Search for the cell housing the specified text and yield its (x, y) center coordinate. 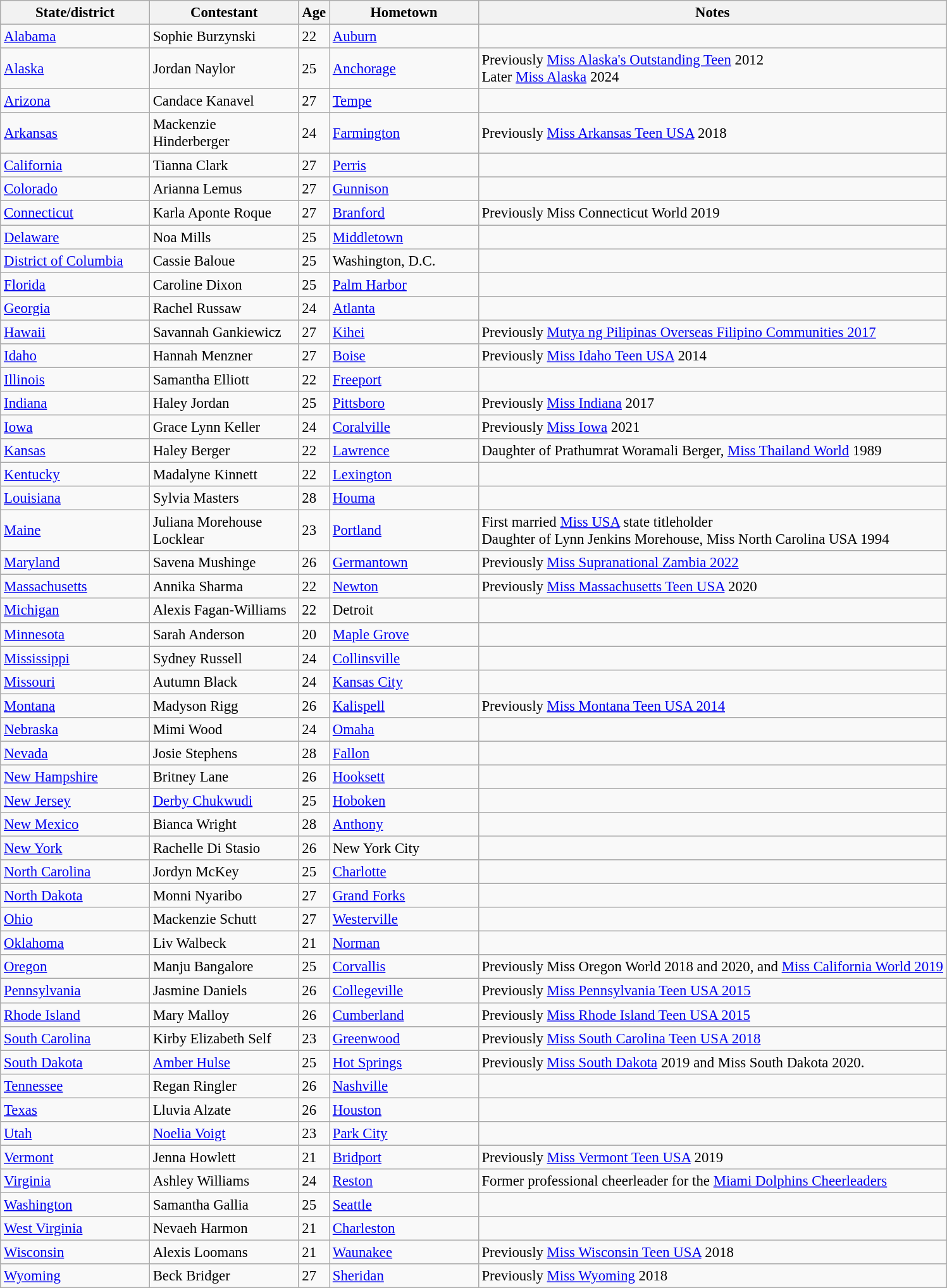
First married Miss USA state titleholderDaughter of Lynn Jenkins Morehouse, Miss North Carolina USA 1994 (712, 531)
Previously Miss Indiana 2017 (712, 403)
Middletown (404, 237)
New Jersey (75, 800)
Cassie Baloue (224, 261)
Maple Grove (404, 634)
Houma (404, 498)
Seattle (404, 1205)
Massachusetts (75, 587)
Indiana (75, 403)
Previously Miss Alaska's Outstanding Teen 2012 Later Miss Alaska 2024 (712, 68)
Auburn (404, 37)
Nevada (75, 753)
Savannah Gankiewicz (224, 332)
Collegeville (404, 991)
Britney Lane (224, 777)
Derby Chukwudi (224, 800)
Coralville (404, 427)
Samantha Elliott (224, 379)
Portland (404, 531)
Gunnison (404, 189)
Sheridan (404, 1276)
Anthony (404, 825)
Detroit (404, 611)
Kalispell (404, 706)
Idaho (75, 356)
Mary Malloy (224, 1015)
Rachel Russaw (224, 308)
Hot Springs (404, 1062)
Jordan Naylor (224, 68)
State/district (75, 13)
Mimi Wood (224, 730)
Atlanta (404, 308)
Newton (404, 587)
Liv Walbeck (224, 943)
Age (314, 13)
Hannah Menzner (224, 356)
Bridport (404, 1157)
Monni Nyaribo (224, 896)
Texas (75, 1110)
Wyoming (75, 1276)
Tianna Clark (224, 166)
Charleston (404, 1229)
Previously Miss Idaho Teen USA 2014 (712, 356)
Perris (404, 166)
Previously Mutya ng Pilipinas Overseas Filipino Communities 2017 (712, 332)
Previously Miss Montana Teen USA 2014 (712, 706)
Nashville (404, 1086)
Regan Ringler (224, 1086)
Daughter of Prathumrat Woramali Berger, Miss Thailand World 1989 (712, 451)
Missouri (75, 682)
Anchorage (404, 68)
Tennessee (75, 1086)
Connecticut (75, 213)
Rhode Island (75, 1015)
Previously Miss Supranational Zambia 2022 (712, 563)
Sophie Burzynski (224, 37)
Previously Miss Oregon World 2018 and 2020, and Miss California World 2019 (712, 967)
Arianna Lemus (224, 189)
Previously Miss Rhode Island Teen USA 2015 (712, 1015)
California (75, 166)
Previously Miss Connecticut World 2019 (712, 213)
Wisconsin (75, 1253)
New Hampshire (75, 777)
Nevaeh Harmon (224, 1229)
Previously Miss Pennsylvania Teen USA 2015 (712, 991)
Autumn Black (224, 682)
Noa Mills (224, 237)
Michigan (75, 611)
Lexington (404, 475)
North Dakota (75, 896)
Minnesota (75, 634)
Waunakee (404, 1253)
West Virginia (75, 1229)
Samantha Gallia (224, 1205)
Delaware (75, 237)
Jenna Howlett (224, 1157)
Hawaii (75, 332)
Mackenzie Hinderberger (224, 133)
Kansas City (404, 682)
Freeport (404, 379)
Alexis Loomans (224, 1253)
Alexis Fagan-Williams (224, 611)
Arizona (75, 101)
Manju Bangalore (224, 967)
Rachelle Di Stasio (224, 849)
Sylvia Masters (224, 498)
Candace Kanavel (224, 101)
Georgia (75, 308)
Virginia (75, 1181)
Haley Berger (224, 451)
Mississippi (75, 658)
Colorado (75, 189)
Collinsville (404, 658)
Iowa (75, 427)
Grand Forks (404, 896)
North Carolina (75, 872)
Karla Aponte Roque (224, 213)
Juliana Morehouse Locklear (224, 531)
Kansas (75, 451)
Louisiana (75, 498)
Pennsylvania (75, 991)
Jasmine Daniels (224, 991)
Branford (404, 213)
Madyson Rigg (224, 706)
Montana (75, 706)
Sydney Russell (224, 658)
Washington (75, 1205)
Maine (75, 531)
Former professional cheerleader for the Miami Dolphins Cheerleaders (712, 1181)
Hometown (404, 13)
Vermont (75, 1157)
Beck Bridger (224, 1276)
Lawrence (404, 451)
Pittsboro (404, 403)
Grace Lynn Keller (224, 427)
Houston (404, 1110)
Utah (75, 1134)
Sarah Anderson (224, 634)
Westerville (404, 919)
Germantown (404, 563)
Cumberland (404, 1015)
Alabama (75, 37)
Madalyne Kinnett (224, 475)
Ashley Williams (224, 1181)
Josie Stephens (224, 753)
Amber Hulse (224, 1062)
Farmington (404, 133)
Previously Miss Wyoming 2018 (712, 1276)
Bianca Wright (224, 825)
Lluvia Alzate (224, 1110)
South Dakota (75, 1062)
Norman (404, 943)
Kihei (404, 332)
Palm Harbor (404, 285)
New York City (404, 849)
Charlotte (404, 872)
Hooksett (404, 777)
20 (314, 634)
Haley Jordan (224, 403)
Jordyn McKey (224, 872)
Ohio (75, 919)
Previously Miss South Dakota 2019 and Miss South Dakota 2020. (712, 1062)
Savena Mushinge (224, 563)
Alaska (75, 68)
Previously Miss South Carolina Teen USA 2018 (712, 1038)
Previously Miss Iowa 2021 (712, 427)
South Carolina (75, 1038)
Maryland (75, 563)
Contestant (224, 13)
Reston (404, 1181)
Boise (404, 356)
Omaha (404, 730)
Oregon (75, 967)
Tempe (404, 101)
Fallon (404, 753)
Corvallis (404, 967)
Previously Miss Massachusetts Teen USA 2020 (712, 587)
District of Columbia (75, 261)
Arkansas (75, 133)
Previously Miss Arkansas Teen USA 2018 (712, 133)
Nebraska (75, 730)
New Mexico (75, 825)
Illinois (75, 379)
Hoboken (404, 800)
New York (75, 849)
Previously Miss Vermont Teen USA 2019 (712, 1157)
Notes (712, 13)
Annika Sharma (224, 587)
Washington, D.C. (404, 261)
Park City (404, 1134)
Caroline Dixon (224, 285)
Kirby Elizabeth Self (224, 1038)
Previously Miss Wisconsin Teen USA 2018 (712, 1253)
Kentucky (75, 475)
Oklahoma (75, 943)
Noelia Voigt (224, 1134)
Greenwood (404, 1038)
Mackenzie Schutt (224, 919)
Florida (75, 285)
